Locate the cell with the specified text and output its [x, y] center coordinate. 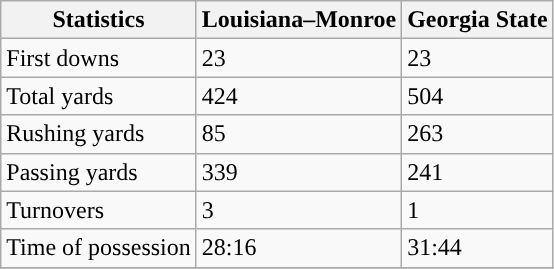
Turnovers [99, 210]
339 [298, 172]
263 [478, 134]
241 [478, 172]
85 [298, 134]
31:44 [478, 248]
Statistics [99, 20]
Georgia State [478, 20]
Passing yards [99, 172]
3 [298, 210]
1 [478, 210]
504 [478, 96]
Time of possession [99, 248]
Rushing yards [99, 134]
First downs [99, 58]
424 [298, 96]
Louisiana–Monroe [298, 20]
28:16 [298, 248]
Total yards [99, 96]
